From the cell containing the given text, extract its center point as [x, y] coordinate. 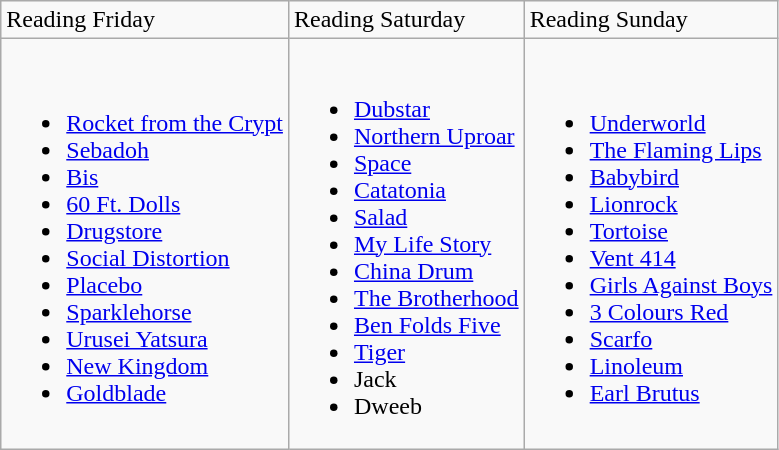
Rocket from the CryptSebadohBis60 Ft. DollsDrugstoreSocial DistortionPlaceboSparklehorseUrusei YatsuraNew KingdomGoldblade [145, 244]
Reading Saturday [406, 20]
UnderworldThe Flaming LipsBabybirdLionrockTortoiseVent 414Girls Against Boys3 Colours RedScarfoLinoleumEarl Brutus [651, 244]
Reading Friday [145, 20]
Reading Sunday [651, 20]
DubstarNorthern UproarSpaceCatatoniaSaladMy Life StoryChina DrumThe BrotherhoodBen Folds FiveTigerJackDweeb [406, 244]
